Extract the [X, Y] coordinate from the center of the cell holding the provided text.  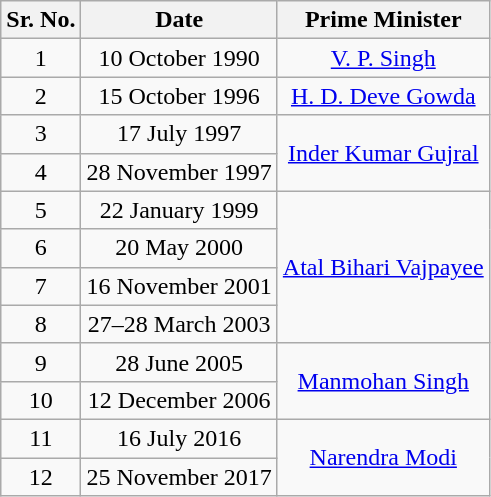
Manmohan Singh [383, 381]
Prime Minister [383, 20]
28 June 2005 [179, 362]
22 January 1999 [179, 210]
4 [41, 172]
8 [41, 324]
27–28 March 2003 [179, 324]
1 [41, 58]
15 October 1996 [179, 96]
10 October 1990 [179, 58]
Narendra Modi [383, 457]
Inder Kumar Gujral [383, 153]
16 July 2016 [179, 438]
28 November 1997 [179, 172]
17 July 1997 [179, 134]
6 [41, 248]
11 [41, 438]
25 November 2017 [179, 477]
2 [41, 96]
H. D. Deve Gowda [383, 96]
12 December 2006 [179, 400]
12 [41, 477]
Sr. No. [41, 20]
3 [41, 134]
Date [179, 20]
5 [41, 210]
Atal Bihari Vajpayee [383, 267]
20 May 2000 [179, 248]
9 [41, 362]
10 [41, 400]
7 [41, 286]
V. P. Singh [383, 58]
16 November 2001 [179, 286]
